Find where the given text appears and provide that cell's center as [x, y] coordinate. 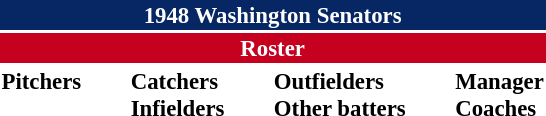
Roster [272, 48]
1948 Washington Senators [272, 15]
